Pinpoint the cell where the given text exists, returning its [x, y] midpoint coordinate. 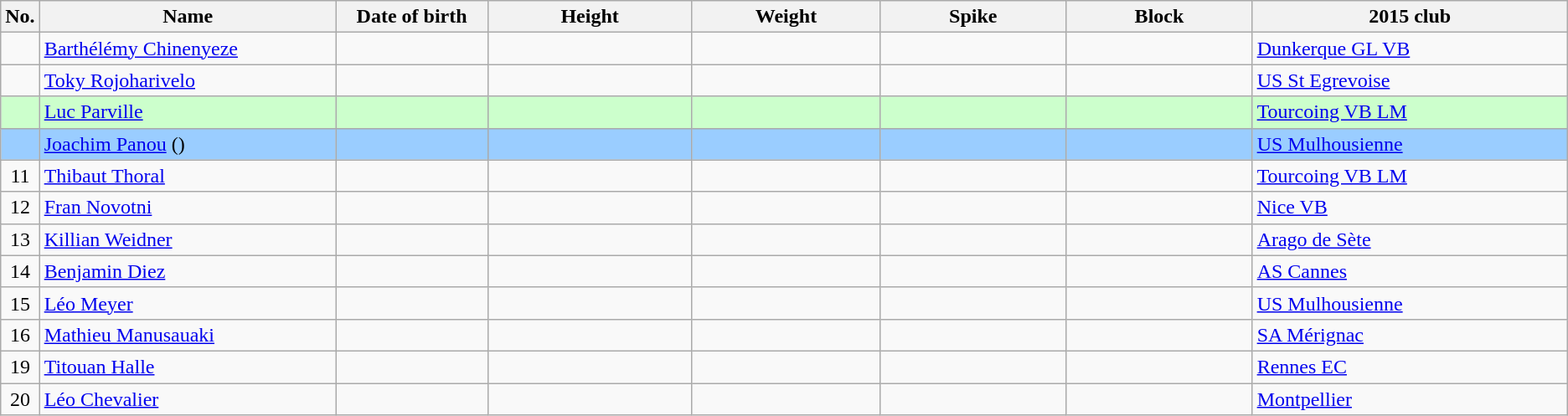
15 [20, 303]
Joachim Panou () [188, 144]
Luc Parville [188, 112]
Léo Meyer [188, 303]
Thibaut Thoral [188, 176]
No. [20, 17]
Arago de Sète [1410, 239]
Titouan Halle [188, 367]
Killian Weidner [188, 239]
Benjamin Diez [188, 271]
Date of birth [412, 17]
US St Egrevoise [1410, 80]
Weight [786, 17]
16 [20, 335]
Barthélémy Chinenyeze [188, 49]
Montpellier [1410, 399]
12 [20, 208]
11 [20, 176]
Dunkerque GL VB [1410, 49]
Toky Rojoharivelo [188, 80]
Rennes EC [1410, 367]
2015 club [1410, 17]
19 [20, 367]
SA Mérignac [1410, 335]
Nice VB [1410, 208]
Height [590, 17]
Name [188, 17]
AS Cannes [1410, 271]
Mathieu Manusauaki [188, 335]
20 [20, 399]
Léo Chevalier [188, 399]
Block [1159, 17]
14 [20, 271]
Spike [973, 17]
13 [20, 239]
Fran Novotni [188, 208]
